Locate the cell with the specified text and output its (X, Y) center coordinate. 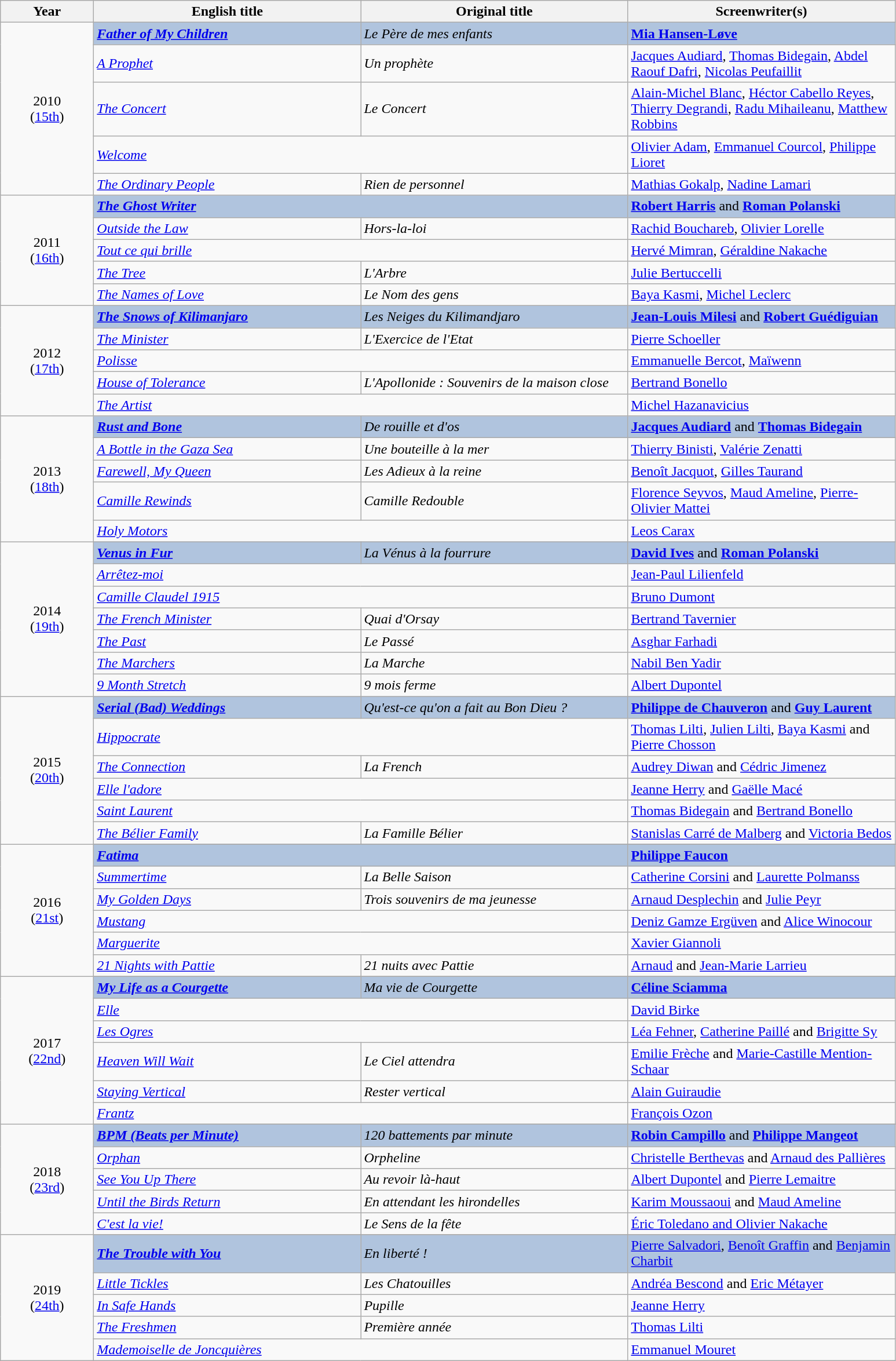
Alain Guiraudie (761, 1091)
Xavier Giannoli (761, 943)
The Bélier Family (227, 833)
Céline Sciamma (761, 987)
Jean-Louis Milesi and Robert Guédiguian (761, 316)
Outside the Law (227, 228)
The Connection (227, 767)
Mia Hansen-Løve (761, 34)
Julie Bertuccelli (761, 272)
Audrey Diwan and Cédric Jimenez (761, 767)
Father of My Children (227, 34)
Screenwriter(s) (761, 12)
La Famille Bélier (495, 833)
Albert Dupontel and Pierre Lemaitre (761, 1180)
Jeanne Herry and Gaëlle Macé (761, 789)
Until the Birds Return (227, 1202)
Les Chatouilles (495, 1283)
Nabil Ben Yadir (761, 663)
Le Nom des gens (495, 294)
L'Exercice de l'Etat (495, 339)
Camille Rewinds (227, 501)
The Concert (227, 109)
Arrêtez-moi (361, 575)
En attendant les hirondelles (495, 1202)
A Bottle in the Gaza Sea (227, 449)
Jean-Paul Lilienfeld (761, 575)
My Golden Days (227, 899)
Thomas Bidegain and Bertrand Bonello (761, 811)
Qu'est-ce qu'on a fait au Bon Dieu ? (495, 707)
Fatima (361, 855)
Alain-Michel Blanc, Héctor Cabello Reyes, Thierry Degrandi, Radu Mihaileanu, Matthew Robbins (761, 109)
Camille Redouble (495, 501)
2013(18th) (47, 479)
La Marche (495, 663)
Mustang (361, 921)
Tout ce qui brille (361, 250)
9 mois ferme (495, 685)
2010(15th) (47, 109)
The Minister (227, 339)
My Life as a Courgette (227, 987)
Première année (495, 1327)
François Ozon (761, 1114)
9 Month Stretch (227, 685)
Rust and Bone (227, 427)
Orpheline (495, 1158)
Christelle Berthevas and Arnaud des Pallières (761, 1158)
Stanislas Carré de Malberg and Victoria Bedos (761, 833)
Thomas Lilti, Julien Lilti, Baya Kasmi and Pierre Chosson (761, 737)
The Ghost Writer (361, 206)
Frantz (361, 1114)
Bertrand Tavernier (761, 619)
Catherine Corsini and Laurette Polmanss (761, 877)
120 battements par minute (495, 1136)
Les Ogres (361, 1031)
Le Père de mes enfants (495, 34)
Florence Seyvos, Maud Ameline, Pierre-Olivier Mattei (761, 501)
The Tree (227, 272)
The Names of Love (227, 294)
Thierry Binisti, Valérie Zenatti (761, 449)
David Ives and Roman Polanski (761, 553)
The Past (227, 641)
Le Ciel attendra (495, 1061)
David Birke (761, 1009)
Le Passé (495, 641)
Benoît Jacquot, Gilles Taurand (761, 471)
La Belle Saison (495, 877)
Thomas Lilti (761, 1327)
21 Nights with Pattie (227, 965)
Summertime (227, 877)
Arnaud and Jean-Marie Larrieu (761, 965)
Heaven Will Wait (227, 1061)
Les Neiges du Kilimandjaro (495, 316)
Emilie Frèche and Marie-Castille Mention-Schaar (761, 1061)
Les Adieux à la reine (495, 471)
Hervé Mimran, Géraldine Nakache (761, 250)
Albert Dupontel (761, 685)
2014(19th) (47, 619)
Quai d'Orsay (495, 619)
Une bouteille à la mer (495, 449)
Pierre Schoeller (761, 339)
Serial (Bad) Weddings (227, 707)
In Safe Hands (227, 1305)
BPM (Beats per Minute) (227, 1136)
2019(24th) (47, 1298)
Bruno Dumont (761, 597)
2017(22nd) (47, 1050)
The Freshmen (227, 1327)
L'Apollonide : Souvenirs de la maison close (495, 383)
Mademoiselle de Joncquières (361, 1349)
Year (47, 12)
Leos Carax (761, 531)
2016(21st) (47, 910)
The Snows of Kilimanjaro (227, 316)
Deniz Gamze Ergüven and Alice Winocour (761, 921)
Robert Harris and Roman Polanski (761, 206)
La French (495, 767)
A Prophet (227, 64)
Original title (495, 12)
En liberté ! (495, 1254)
Farewell, My Queen (227, 471)
See You Up There (227, 1180)
Léa Fehner, Catherine Paillé and Brigitte Sy (761, 1031)
Asghar Farhadi (761, 641)
Emmanuelle Bercot, Maïwenn (761, 361)
Orphan (227, 1158)
The Trouble with You (227, 1254)
Jeanne Herry (761, 1305)
Rester vertical (495, 1091)
Venus in Fur (227, 553)
Karim Moussaoui and Maud Ameline (761, 1202)
Au revoir là-haut (495, 1180)
Marguerite (361, 943)
The Artist (361, 405)
Michel Hazanavicius (761, 405)
Un prophète (495, 64)
The Ordinary People (227, 184)
C'est la vie! (227, 1224)
Rien de personnel (495, 184)
Bertrand Bonello (761, 383)
Saint Laurent (361, 811)
Philippe Faucon (761, 855)
La Vénus à la fourrure (495, 553)
21 nuits avec Pattie (495, 965)
Rachid Bouchareb, Olivier Lorelle (761, 228)
Arnaud Desplechin and Julie Peyr (761, 899)
Little Tickles (227, 1283)
Trois souvenirs de ma jeunesse (495, 899)
English title (227, 12)
Emmanuel Mouret (761, 1349)
Elle l'adore (361, 789)
Olivier Adam, Emmanuel Courcol, Philippe Lioret (761, 154)
Robin Campillo and Philippe Mangeot (761, 1136)
Pupille (495, 1305)
Elle (361, 1009)
2012(17th) (47, 360)
2015(20th) (47, 771)
Ma vie de Courgette (495, 987)
Holy Motors (361, 531)
Polisse (361, 361)
House of Tolerance (227, 383)
Jacques Audiard, Thomas Bidegain, Abdel Raouf Dafri, Nicolas Peufaillit (761, 64)
The French Minister (227, 619)
Jacques Audiard and Thomas Bidegain (761, 427)
Éric Toledano and Olivier Nakache (761, 1224)
Le Concert (495, 109)
Camille Claudel 1915 (361, 597)
Baya Kasmi, Michel Leclerc (761, 294)
Philippe de Chauveron and Guy Laurent (761, 707)
The Marchers (227, 663)
Le Sens de la fête (495, 1224)
Andréa Bescond and Eric Métayer (761, 1283)
Staying Vertical (227, 1091)
De rouille et d'os (495, 427)
Welcome (361, 154)
2011(16th) (47, 250)
2018(23rd) (47, 1180)
Pierre Salvadori, Benoît Graffin and Benjamin Charbit (761, 1254)
Hippocrate (361, 737)
Hors-la-loi (495, 228)
L'Arbre (495, 272)
Mathias Gokalp, Nadine Lamari (761, 184)
